Return the (X, Y) coordinate for the center point of the cell that contains the specified text.  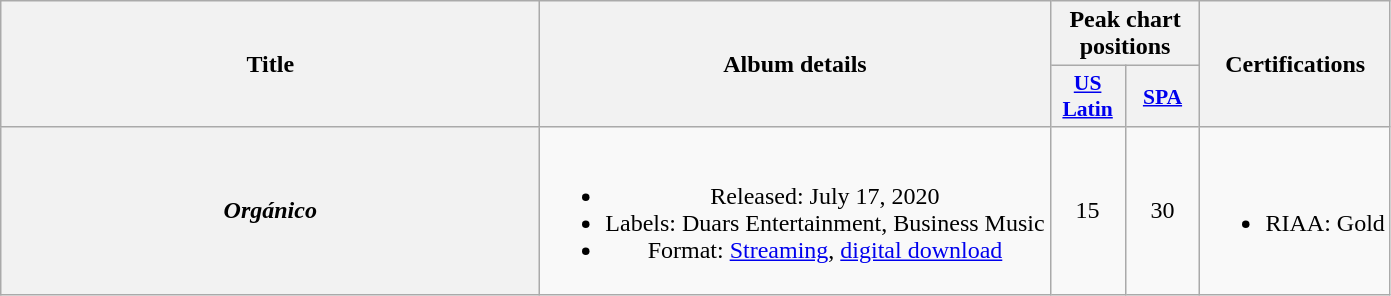
USLatin (1088, 96)
Released: July 17, 2020Labels: Duars Entertainment, Business MusicFormat: Streaming, digital download (795, 210)
Peak chart positions (1125, 34)
RIAA: Gold (1295, 210)
Album details (795, 64)
SPA (1162, 96)
Certifications (1295, 64)
15 (1088, 210)
Title (270, 64)
30 (1162, 210)
Orgánico (270, 210)
